Return [X, Y] of the center of cell containing provided text 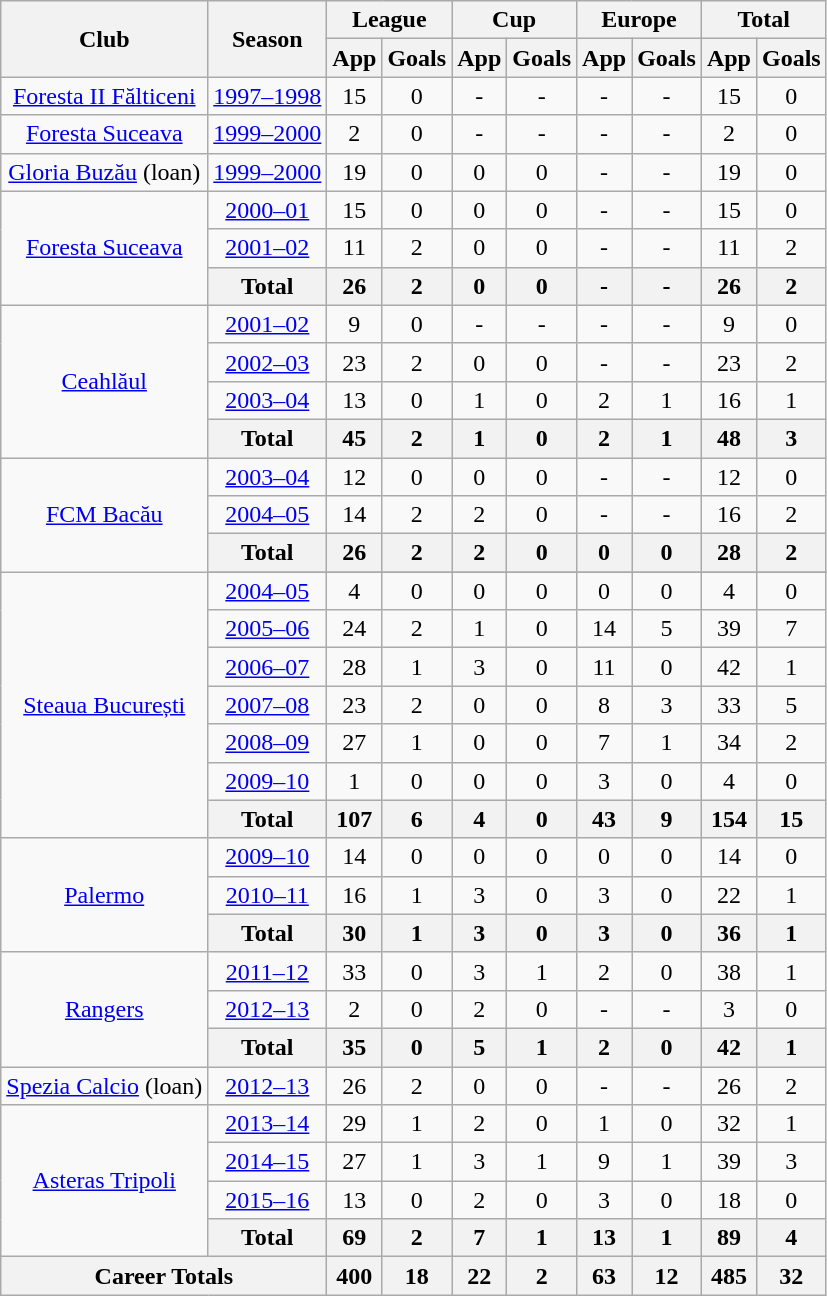
8 [604, 705]
Club [104, 39]
Rangers [104, 1009]
107 [354, 819]
2006–07 [268, 667]
Ceahlăul [104, 381]
400 [354, 1276]
2000–01 [268, 210]
Foresta II Fălticeni [104, 96]
89 [728, 1238]
485 [728, 1276]
38 [728, 971]
Season [268, 39]
43 [604, 819]
48 [728, 438]
Steaua București [104, 705]
6 [417, 819]
Spezia Calcio (loan) [104, 1085]
2010–11 [268, 895]
Cup [514, 20]
FCM Bacău [104, 515]
League [390, 20]
69 [354, 1238]
Asteras Tripoli [104, 1181]
2015–16 [268, 1200]
154 [728, 819]
Gloria Buzău (loan) [104, 172]
2005–06 [268, 629]
Career Totals [164, 1276]
2002–03 [268, 362]
35 [354, 1047]
2011–12 [268, 971]
36 [728, 933]
34 [728, 743]
63 [604, 1276]
2013–14 [268, 1124]
Palermo [104, 895]
1997–1998 [268, 96]
29 [354, 1124]
Europe [640, 20]
45 [354, 438]
2014–15 [268, 1162]
2007–08 [268, 705]
24 [354, 629]
2008–09 [268, 743]
30 [354, 933]
